From the cell containing the given text, extract its center point as (X, Y) coordinate. 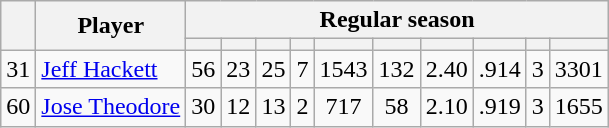
13 (274, 107)
56 (204, 69)
7 (302, 69)
Regular season (398, 20)
23 (238, 69)
2.10 (446, 107)
Jose Theodore (111, 107)
1655 (578, 107)
60 (18, 107)
.919 (500, 107)
12 (238, 107)
58 (396, 107)
Player (111, 26)
.914 (500, 69)
2.40 (446, 69)
30 (204, 107)
132 (396, 69)
3301 (578, 69)
717 (344, 107)
2 (302, 107)
Jeff Hackett (111, 69)
25 (274, 69)
1543 (344, 69)
31 (18, 69)
